Locate the cell with the specified text and output its [x, y] center coordinate. 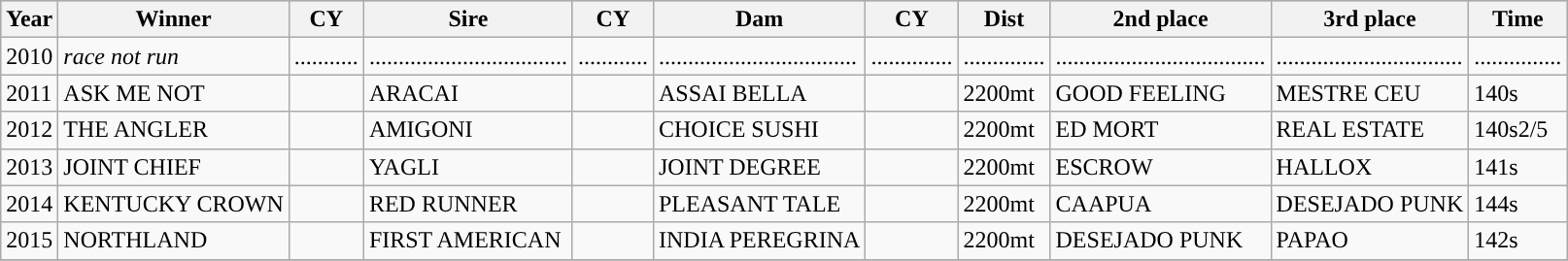
NORTHLAND [173, 241]
2014 [29, 204]
ARACAI [468, 93]
................................ [1370, 56]
ED MORT [1160, 130]
2013 [29, 167]
KENTUCKY CROWN [173, 204]
PAPAO [1370, 241]
2nd place [1160, 19]
140s [1517, 93]
2010 [29, 56]
REAL ESTATE [1370, 130]
Winner [173, 19]
HALLOX [1370, 167]
3rd place [1370, 19]
AMIGONI [468, 130]
Time [1517, 19]
Dam [759, 19]
THE ANGLER [173, 130]
Year [29, 19]
PLEASANT TALE [759, 204]
race not run [173, 56]
ASSAI BELLA [759, 93]
JOINT DEGREE [759, 167]
141s [1517, 167]
.................................... [1160, 56]
2015 [29, 241]
Sire [468, 19]
ESCROW [1160, 167]
CAAPUA [1160, 204]
............ [612, 56]
........... [326, 56]
140s2/5 [1517, 130]
JOINT CHIEF [173, 167]
144s [1517, 204]
142s [1517, 241]
GOOD FEELING [1160, 93]
CHOICE SUSHI [759, 130]
ASK ME NOT [173, 93]
RED RUNNER [468, 204]
MESTRE CEU [1370, 93]
2011 [29, 93]
YAGLI [468, 167]
FIRST AMERICAN [468, 241]
Dist [1005, 19]
2012 [29, 130]
............... [1517, 56]
INDIA PEREGRINA [759, 241]
